Provide the [x, y] coordinate of the cell's center where the given text is located.  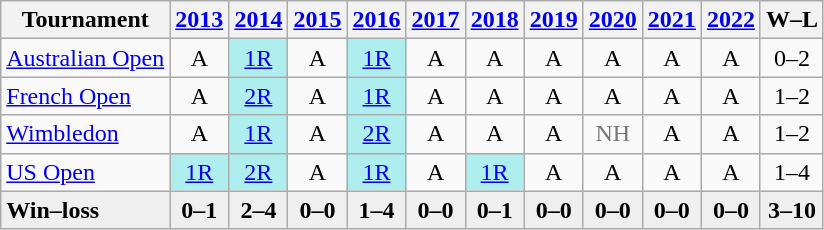
2021 [672, 20]
2014 [258, 20]
French Open [86, 96]
NH [612, 134]
2–4 [258, 210]
2019 [554, 20]
Australian Open [86, 58]
W–L [792, 20]
Win–loss [86, 210]
0–2 [792, 58]
2013 [200, 20]
2018 [494, 20]
3–10 [792, 210]
Tournament [86, 20]
2015 [318, 20]
Wimbledon [86, 134]
2016 [376, 20]
2017 [436, 20]
US Open [86, 172]
2020 [612, 20]
2022 [730, 20]
